Output the [x, y] coordinate of the center of the cell containing the given text.  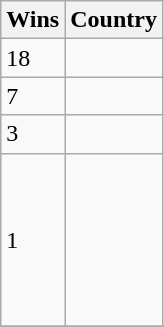
18 [33, 58]
Wins [33, 20]
1 [33, 240]
Country [114, 20]
3 [33, 134]
7 [33, 96]
